Find where the given text appears and provide that cell's center as (x, y) coordinate. 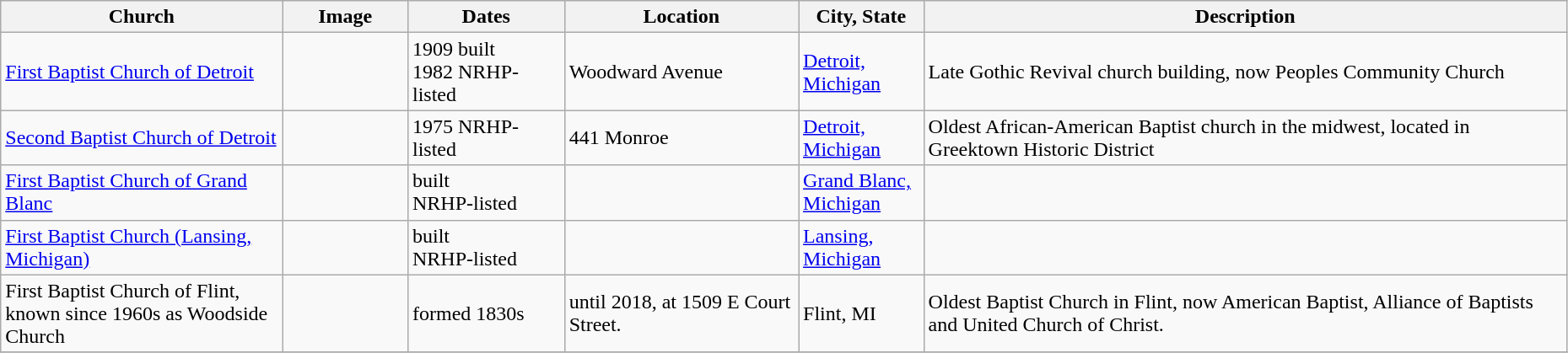
Description (1245, 17)
Oldest Baptist Church in Flint, now American Baptist, Alliance of Baptists and United Church of Christ. (1245, 313)
Lansing, Michigan (862, 248)
Late Gothic Revival church building, now Peoples Community Church (1245, 72)
First Baptist Church of Grand Blanc (142, 192)
Flint, MI (862, 313)
Location (682, 17)
441 Monroe (682, 138)
Image (346, 17)
First Baptist Church of Flint, known since 1960s as Woodside Church (142, 313)
1975 NRHP-listed (486, 138)
Oldest African-American Baptist church in the midwest, located in Greektown Historic District (1245, 138)
First Baptist Church of Detroit (142, 72)
1909 built1982 NRHP-listed (486, 72)
Dates (486, 17)
formed 1830s (486, 313)
Second Baptist Church of Detroit (142, 138)
Church (142, 17)
Grand Blanc, Michigan (862, 192)
Woodward Avenue (682, 72)
First Baptist Church (Lansing, Michigan) (142, 248)
City, State (862, 17)
until 2018, at 1509 E Court Street. (682, 313)
